Locate the cell with the specified text and output its [x, y] center coordinate. 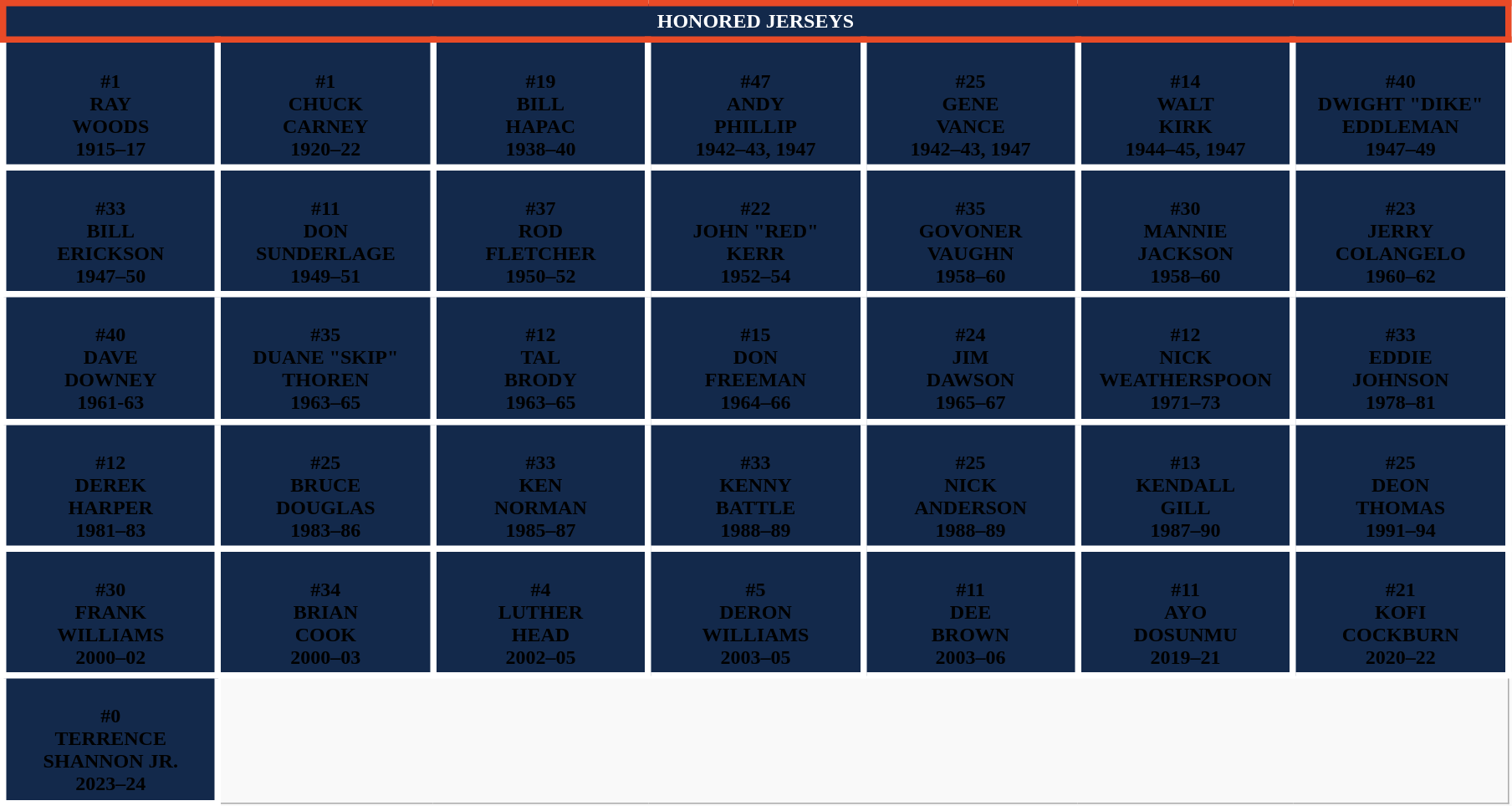
#22 JOHN "RED" KERR 1952–54 [756, 231]
#12 NICK WEATHERSPOON 1971–73 [1186, 358]
#4 LUTHER HEAD 2002–05 [540, 612]
#12 DEREK HARPER 1981–83 [110, 485]
#25 NICK ANDERSON 1988–89 [970, 485]
#40 DWIGHT "DIKE" EDDLEMAN 1947–49 [1400, 104]
#1 RAY WOODS 1915–17 [110, 104]
#35 DUANE "SKIP" THOREN 1963–65 [326, 358]
#47 ANDY PHILLIP 1942–43, 1947 [756, 104]
#33 BILL ERICKSON 1947–50 [110, 231]
#19 BILL HAPAC 1938–40 [540, 104]
#15 DON FREEMAN 1964–66 [756, 358]
#11 DEE BROWN 2003–06 [970, 612]
#25 DEON THOMAS 1991–94 [1400, 485]
#37 ROD FLETCHER 1950–52 [540, 231]
HONORED JERSEYS [756, 22]
#24 JIM DAWSON 1965–67 [970, 358]
#5 DERON WILLIAMS 2003–05 [756, 612]
#14 WALT KIRK 1944–45, 1947 [1186, 104]
#33 KENNY BATTLE 1988–89 [756, 485]
#30 MANNIE JACKSON 1958–60 [1186, 231]
#25 BRUCE DOUGLAS 1983–86 [326, 485]
#21 KOFI COCKBURN 2020–22 [1400, 612]
#13 KENDALL GILL 1987–90 [1186, 485]
#11 AYO DOSUNMU 2019–21 [1186, 612]
#33 KEN NORMAN 1985–87 [540, 485]
#11 DON SUNDERLAGE 1949–51 [326, 231]
#34 BRIAN COOK 2000–03 [326, 612]
#30 FRANK WILLIAMS 2000–02 [110, 612]
#23 JERRY COLANGELO 1960–62 [1400, 231]
#0 TERRENCE SHANNON JR. 2023–24 [110, 739]
#25 GENE VANCE 1942–43, 1947 [970, 104]
#33 EDDIE JOHNSON 1978–81 [1400, 358]
#35 GOVONER VAUGHN 1958–60 [970, 231]
#12 TAL BRODY 1963–65 [540, 358]
#1 CHUCK CARNEY 1920–22 [326, 104]
#40 DAVE DOWNEY 1961-63 [110, 358]
